Output the [x, y] coordinate of the center of the cell containing the given text.  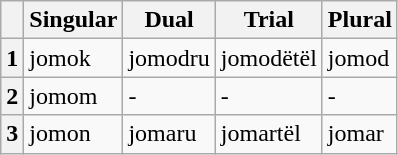
jomon [74, 134]
2 [12, 96]
Singular [74, 20]
jomok [74, 58]
jomodru [169, 58]
Trial [268, 20]
jomodëtël [268, 58]
jomartël [268, 134]
3 [12, 134]
jomaru [169, 134]
Dual [169, 20]
jomar [360, 134]
1 [12, 58]
jomod [360, 58]
Plural [360, 20]
jomom [74, 96]
